Identify which cell holds the provided text, then report its [X, Y] central coordinate. 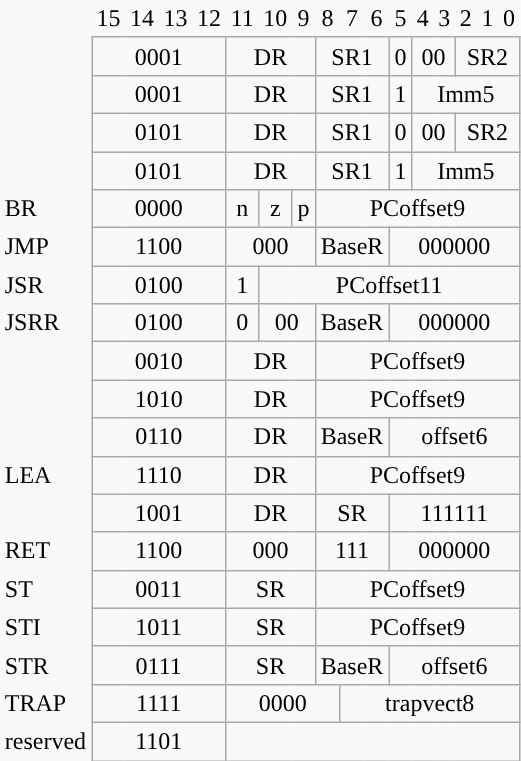
2 [466, 18]
p [304, 209]
JMP [46, 247]
11 [242, 18]
10 [276, 18]
0111 [159, 665]
JSR [46, 285]
9 [304, 18]
trapvect8 [430, 703]
0110 [159, 437]
15 [109, 18]
4 [423, 18]
0011 [159, 589]
12 [209, 18]
7 [352, 18]
111111 [454, 513]
z [276, 209]
TRAP [46, 703]
STR [46, 665]
1101 [159, 741]
BR [46, 209]
1111 [159, 703]
JSRR [46, 323]
reserved [46, 741]
1011 [159, 627]
1110 [159, 475]
PCoffset11 [390, 285]
n [242, 209]
ST [46, 589]
0010 [159, 361]
5 [400, 18]
3 [445, 18]
STI [46, 627]
LEA [46, 475]
14 [142, 18]
1001 [159, 513]
13 [176, 18]
RET [46, 551]
8 [328, 18]
6 [376, 18]
111 [352, 551]
1010 [159, 399]
